Detect which cell encompasses the target text, then output its [x, y] center coordinate. 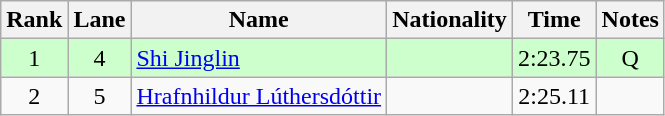
2:23.75 [554, 58]
4 [100, 58]
5 [100, 96]
Q [630, 58]
1 [34, 58]
Name [259, 20]
2:25.11 [554, 96]
Notes [630, 20]
Hrafnhildur Lúthersdóttir [259, 96]
Time [554, 20]
Rank [34, 20]
Lane [100, 20]
2 [34, 96]
Shi Jinglin [259, 58]
Nationality [450, 20]
